Identify which cell holds the provided text, then report its [X, Y] central coordinate. 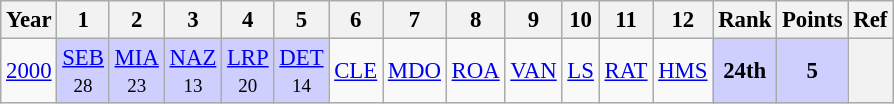
24th [745, 72]
Points [812, 20]
LS [580, 72]
10 [580, 20]
6 [356, 20]
Year [29, 20]
MIA23 [136, 72]
7 [414, 20]
12 [683, 20]
8 [476, 20]
Ref [870, 20]
HMS [683, 72]
CLE [356, 72]
LRP20 [248, 72]
3 [192, 20]
2000 [29, 72]
NAZ13 [192, 72]
SEB28 [83, 72]
Rank [745, 20]
RAT [626, 72]
ROA [476, 72]
1 [83, 20]
11 [626, 20]
MDO [414, 72]
4 [248, 20]
2 [136, 20]
VAN [534, 72]
9 [534, 20]
DET14 [302, 72]
